Scan for the cell matching the given text and deliver its (x, y) coordinate at center. 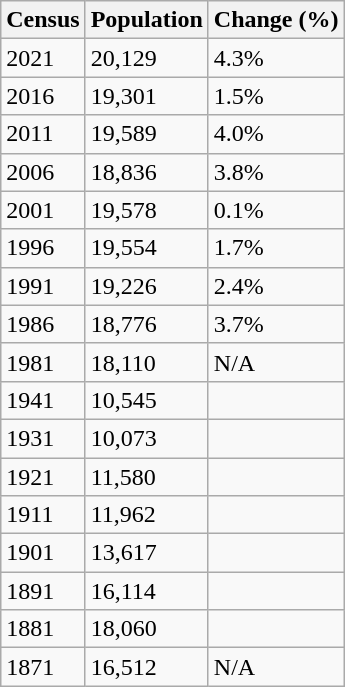
1871 (43, 667)
Change (%) (276, 20)
19,554 (146, 248)
2.4% (276, 286)
19,226 (146, 286)
18,776 (146, 324)
1911 (43, 515)
13,617 (146, 553)
2001 (43, 210)
2011 (43, 134)
19,578 (146, 210)
1901 (43, 553)
1986 (43, 324)
1891 (43, 591)
18,836 (146, 172)
1941 (43, 400)
3.7% (276, 324)
2016 (43, 96)
1.7% (276, 248)
1991 (43, 286)
2021 (43, 58)
16,512 (146, 667)
1921 (43, 477)
1996 (43, 248)
18,110 (146, 362)
19,589 (146, 134)
11,962 (146, 515)
1881 (43, 629)
1981 (43, 362)
11,580 (146, 477)
Census (43, 20)
4.3% (276, 58)
4.0% (276, 134)
10,545 (146, 400)
16,114 (146, 591)
20,129 (146, 58)
2006 (43, 172)
10,073 (146, 438)
Population (146, 20)
19,301 (146, 96)
0.1% (276, 210)
1.5% (276, 96)
3.8% (276, 172)
1931 (43, 438)
18,060 (146, 629)
